Capture the cell that displays the provided text and extract its (x, y) central coordinate. 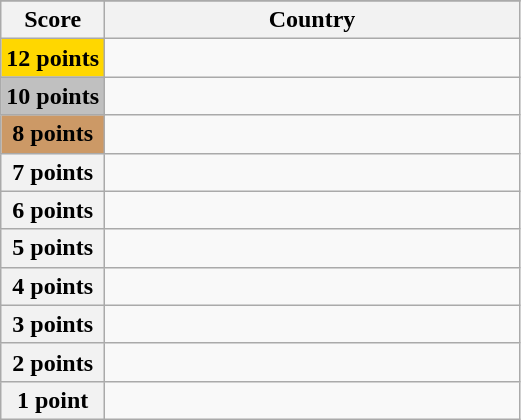
6 points (53, 210)
4 points (53, 286)
Score (53, 20)
8 points (53, 134)
2 points (53, 362)
7 points (53, 172)
12 points (53, 58)
1 point (53, 400)
Country (312, 20)
5 points (53, 248)
3 points (53, 324)
10 points (53, 96)
